Find where the given text appears and provide that cell's center as [X, Y] coordinate. 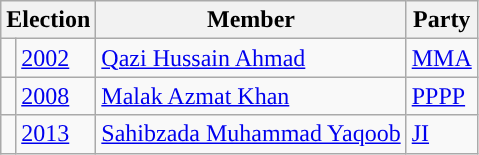
2002 [56, 58]
Party [442, 20]
2008 [56, 96]
Sahibzada Muhammad Yaqoob [251, 134]
Qazi Hussain Ahmad [251, 58]
JI [442, 134]
Election [48, 20]
Member [251, 20]
PPPP [442, 96]
MMA [442, 58]
2013 [56, 134]
Malak Azmat Khan [251, 96]
